Return [X, Y] of the center of cell containing provided text 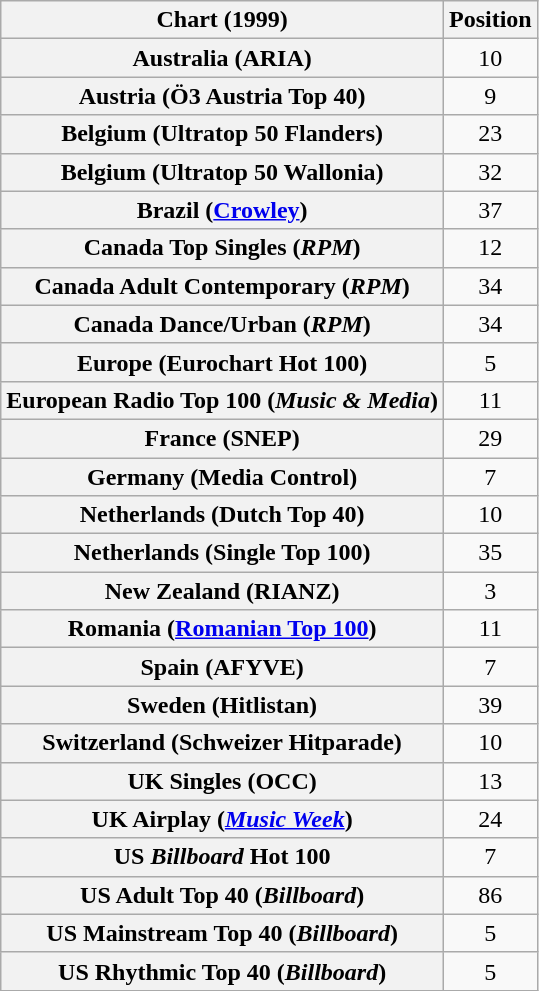
Netherlands (Single Top 100) [222, 553]
Switzerland (Schweizer Hitparade) [222, 743]
13 [490, 781]
Canada Dance/Urban (RPM) [222, 324]
35 [490, 553]
Canada Top Singles (RPM) [222, 248]
Position [490, 20]
US Rhythmic Top 40 (Billboard) [222, 971]
Romania (Romanian Top 100) [222, 629]
86 [490, 895]
Germany (Media Control) [222, 477]
Chart (1999) [222, 20]
Spain (AFYVE) [222, 667]
Belgium (Ultratop 50 Flanders) [222, 134]
29 [490, 438]
Canada Adult Contemporary (RPM) [222, 286]
3 [490, 591]
US Adult Top 40 (Billboard) [222, 895]
Europe (Eurochart Hot 100) [222, 362]
UK Airplay (Music Week) [222, 819]
US Mainstream Top 40 (Billboard) [222, 933]
Australia (ARIA) [222, 58]
New Zealand (RIANZ) [222, 591]
23 [490, 134]
39 [490, 705]
32 [490, 172]
12 [490, 248]
37 [490, 210]
France (SNEP) [222, 438]
UK Singles (OCC) [222, 781]
US Billboard Hot 100 [222, 857]
Austria (Ö3 Austria Top 40) [222, 96]
Netherlands (Dutch Top 40) [222, 515]
24 [490, 819]
Belgium (Ultratop 50 Wallonia) [222, 172]
9 [490, 96]
Sweden (Hitlistan) [222, 705]
European Radio Top 100 (Music & Media) [222, 400]
Brazil (Crowley) [222, 210]
